Capture the cell that displays the provided text and extract its (x, y) central coordinate. 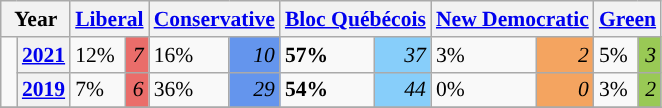
16% (189, 55)
Conservative (214, 19)
Year (36, 19)
Liberal (109, 19)
7 (136, 55)
0 (566, 90)
36% (189, 90)
10 (254, 55)
29 (254, 90)
3 (650, 55)
New Democratic (512, 19)
5% (616, 55)
2021 (44, 55)
57% (328, 55)
7% (98, 90)
0% (484, 90)
54% (328, 90)
44 (403, 90)
37 (403, 55)
6 (136, 90)
2019 (44, 90)
12% (98, 55)
Bloc Québécois (356, 19)
Green (628, 19)
